Scan for the cell matching the given text and deliver its (X, Y) coordinate at center. 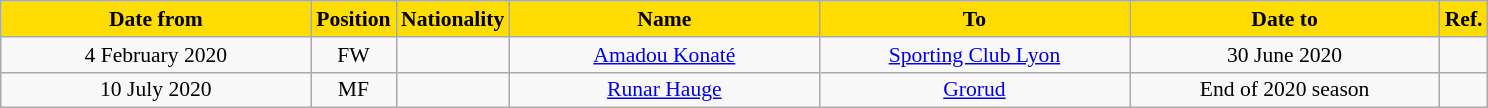
Nationality (452, 19)
Position (354, 19)
To (974, 19)
Runar Hauge (664, 90)
4 February 2020 (156, 55)
30 June 2020 (1285, 55)
End of 2020 season (1285, 90)
Date from (156, 19)
Grorud (974, 90)
Ref. (1464, 19)
Name (664, 19)
MF (354, 90)
Sporting Club Lyon (974, 55)
Amadou Konaté (664, 55)
10 July 2020 (156, 90)
Date to (1285, 19)
FW (354, 55)
